Return the [x, y] coordinate for the center point of the cell that contains the specified text.  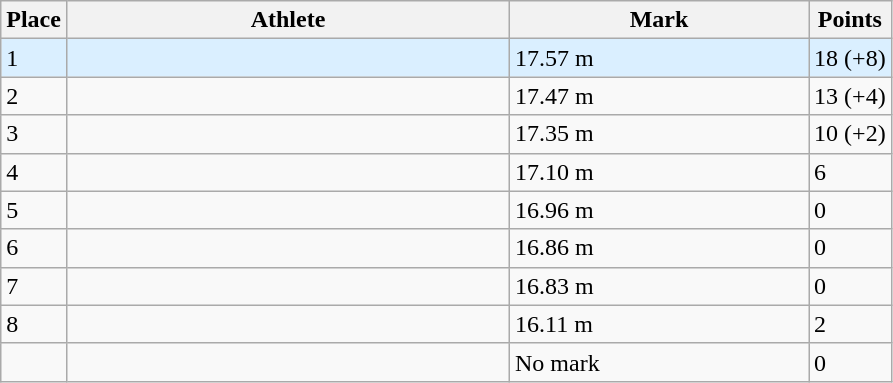
13 (+4) [850, 96]
Mark [660, 20]
16.83 m [660, 286]
10 (+2) [850, 134]
Points [850, 20]
17.47 m [660, 96]
16.11 m [660, 324]
18 (+8) [850, 58]
7 [34, 286]
17.57 m [660, 58]
17.10 m [660, 172]
4 [34, 172]
8 [34, 324]
Athlete [288, 20]
16.96 m [660, 210]
17.35 m [660, 134]
1 [34, 58]
No mark [660, 362]
Place [34, 20]
5 [34, 210]
3 [34, 134]
16.86 m [660, 248]
